Return [x, y] of the center of cell containing provided text 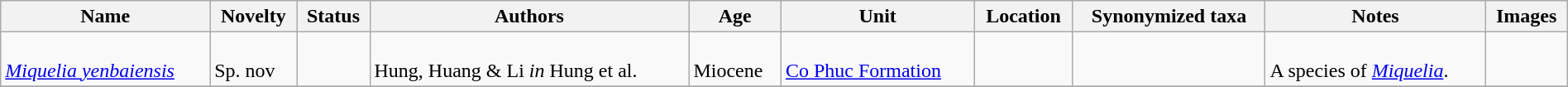
Location [1024, 17]
Name [106, 17]
Hung, Huang & Li in Hung et al. [529, 60]
Age [734, 17]
Authors [529, 17]
Miquelia yenbaiensis [106, 60]
Synonymized taxa [1169, 17]
Novelty [253, 17]
A species of Miquelia. [1375, 60]
Images [1527, 17]
Miocene [734, 60]
Sp. nov [253, 60]
Notes [1375, 17]
Co Phuc Formation [877, 60]
Status [333, 17]
Unit [877, 17]
